Detect which cell encompasses the target text, then output its [X, Y] center coordinate. 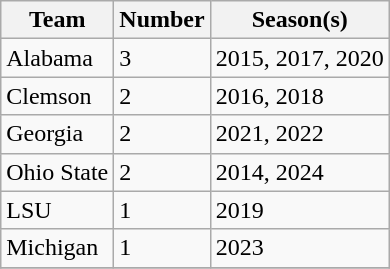
Alabama [58, 58]
2021, 2022 [300, 134]
Georgia [58, 134]
3 [162, 58]
2019 [300, 210]
LSU [58, 210]
Team [58, 20]
Ohio State [58, 172]
Season(s) [300, 20]
Michigan [58, 248]
2016, 2018 [300, 96]
Clemson [58, 96]
2014, 2024 [300, 172]
2023 [300, 248]
2015, 2017, 2020 [300, 58]
Number [162, 20]
